Output the (x, y) coordinate of the center of the cell containing the given text.  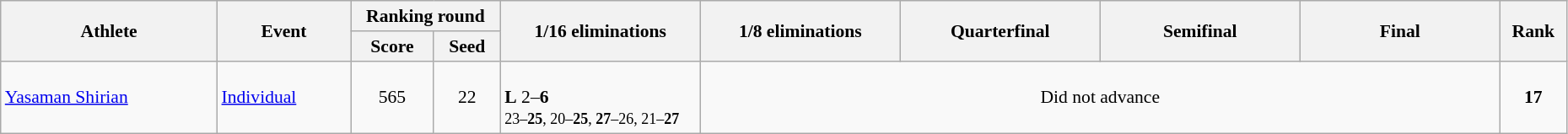
Rank (1533, 30)
565 (393, 98)
Semifinal (1199, 30)
22 (467, 98)
1/16 eliminations (601, 30)
Yasaman Shirian (110, 98)
17 (1533, 98)
Did not advance (1100, 98)
Quarterfinal (1000, 30)
Athlete (110, 30)
1/8 eliminations (800, 30)
L 2–623–25, 20–25, 27–26, 21–27 (601, 98)
Final (1400, 30)
Score (393, 46)
Seed (467, 46)
Event (284, 30)
Individual (284, 98)
Ranking round (426, 16)
